Find where the given text appears and provide that cell's center as (x, y) coordinate. 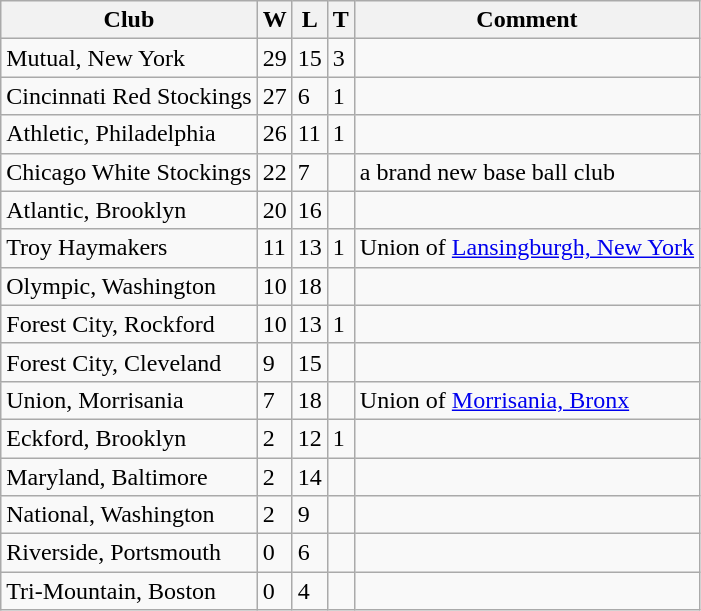
Cincinnati Red Stockings (129, 96)
Maryland, Baltimore (129, 477)
4 (310, 591)
Union of Morrisania, Bronx (526, 400)
22 (274, 172)
12 (310, 438)
Tri-Mountain, Boston (129, 591)
20 (274, 210)
Chicago White Stockings (129, 172)
W (274, 20)
Union of Lansingburgh, New York (526, 248)
Eckford, Brooklyn (129, 438)
Riverside, Portsmouth (129, 553)
Club (129, 20)
26 (274, 134)
Troy Haymakers (129, 248)
Mutual, New York (129, 58)
Union, Morrisania (129, 400)
Athletic, Philadelphia (129, 134)
16 (310, 210)
Forest City, Cleveland (129, 362)
3 (340, 58)
27 (274, 96)
Atlantic, Brooklyn (129, 210)
T (340, 20)
14 (310, 477)
Forest City, Rockford (129, 324)
Comment (526, 20)
29 (274, 58)
a brand new base ball club (526, 172)
Olympic, Washington (129, 286)
National, Washington (129, 515)
L (310, 20)
